Determine the (x, y) coordinate at the center of the cell enclosing the given text.  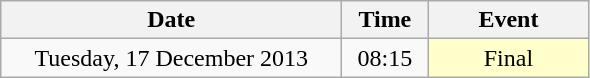
Time (385, 20)
Date (172, 20)
Event (508, 20)
Final (508, 58)
Tuesday, 17 December 2013 (172, 58)
08:15 (385, 58)
